Detect which cell encompasses the target text, then output its [x, y] center coordinate. 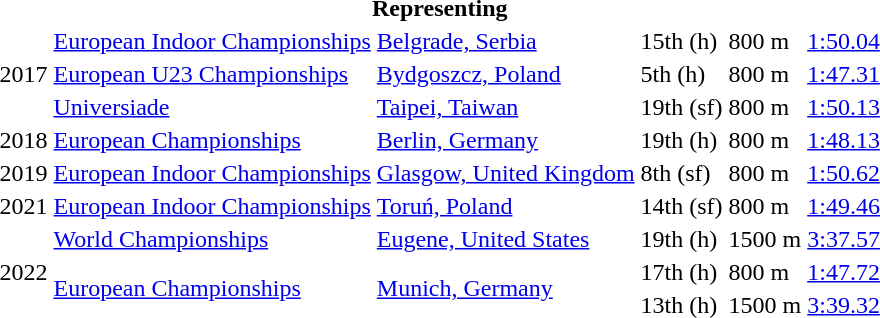
Eugene, United States [506, 239]
European U23 Championships [212, 74]
15th (h) [682, 41]
5th (h) [682, 74]
8th (sf) [682, 173]
Belgrade, Serbia [506, 41]
World Championships [212, 239]
Taipei, Taiwan [506, 107]
1500 m [765, 239]
Toruń, Poland [506, 206]
19th (sf) [682, 107]
Berlin, Germany [506, 140]
Universiade [212, 107]
17th (h) [682, 272]
14th (sf) [682, 206]
Glasgow, United Kingdom [506, 173]
European Championships [212, 140]
Bydgoszcz, Poland [506, 74]
